Return the [X, Y] coordinate for the center point of the cell that contains the specified text.  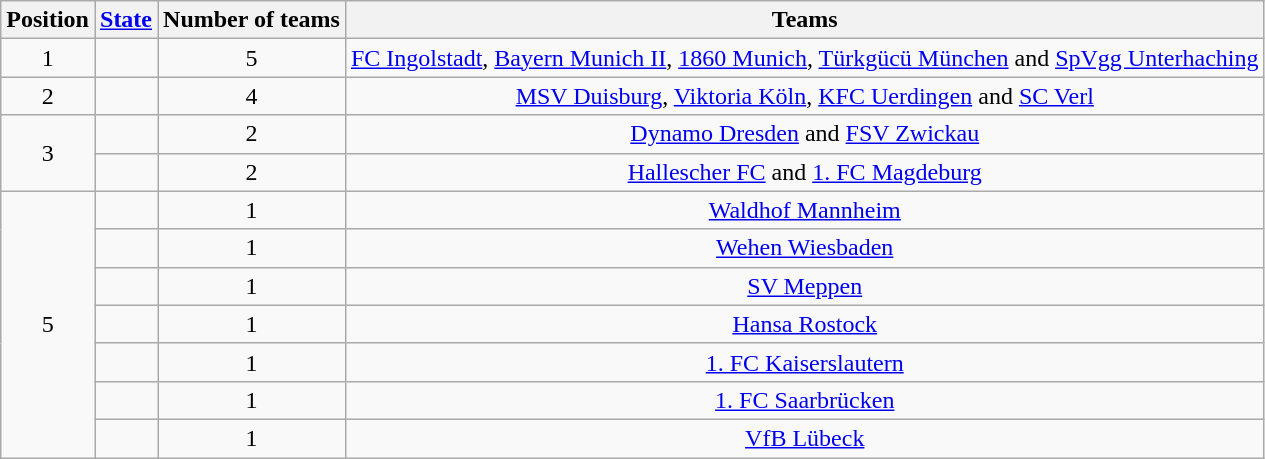
Dynamo Dresden and FSV Zwickau [804, 134]
VfB Lübeck [804, 438]
4 [252, 96]
Waldhof Mannheim [804, 210]
Wehen Wiesbaden [804, 248]
Number of teams [252, 20]
Hallescher FC and 1. FC Magdeburg [804, 172]
Teams [804, 20]
3 [48, 153]
1. FC Kaiserslautern [804, 362]
Hansa Rostock [804, 324]
Position [48, 20]
State [126, 20]
MSV Duisburg, Viktoria Köln, KFC Uerdingen and SC Verl [804, 96]
1. FC Saarbrücken [804, 400]
FC Ingolstadt, Bayern Munich II, 1860 Munich, Türkgücü München and SpVgg Unterhaching [804, 58]
SV Meppen [804, 286]
